Search for the cell housing the specified text and yield its [X, Y] center coordinate. 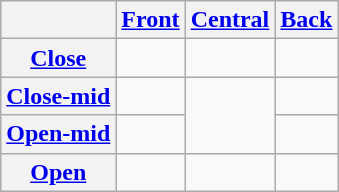
Central [230, 20]
Back [306, 20]
Open-mid [58, 134]
Close [58, 58]
Close-mid [58, 96]
Open [58, 172]
Front [150, 20]
